Detect which cell encompasses the target text, then output its (x, y) center coordinate. 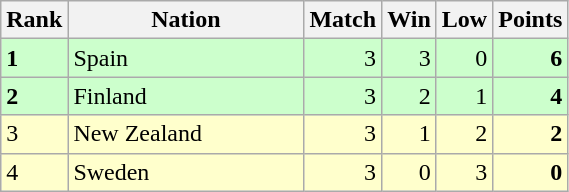
Rank (34, 20)
6 (530, 58)
Low (464, 20)
Points (530, 20)
New Zealand (186, 134)
Nation (186, 20)
Spain (186, 58)
Match (343, 20)
Finland (186, 96)
Sweden (186, 172)
Win (410, 20)
